Determine the [x, y] coordinate at the center of the cell enclosing the given text.  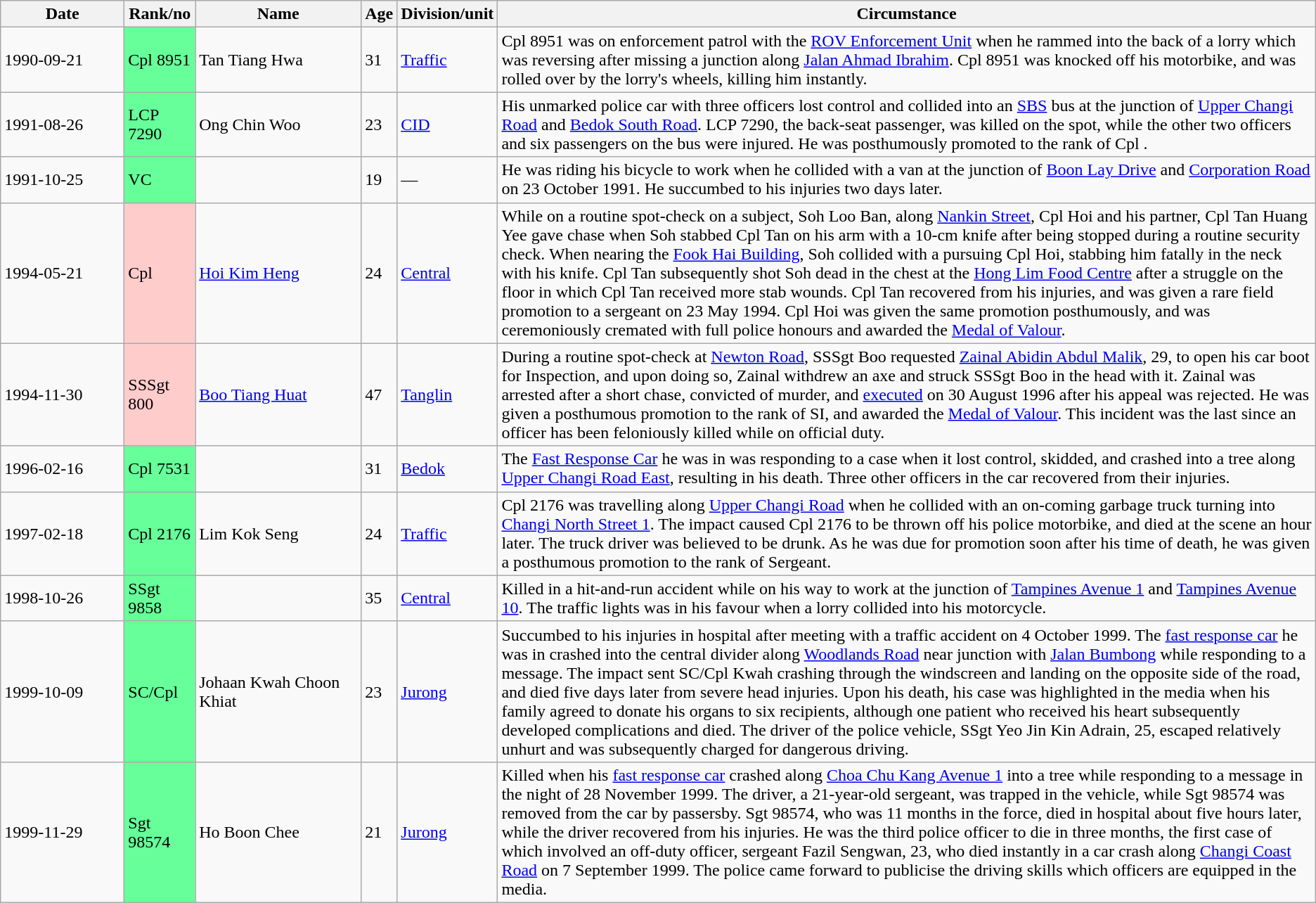
Boo Tiang Huat [278, 395]
Hoi Kim Heng [278, 273]
19 [380, 180]
47 [380, 395]
Circumstance [907, 14]
CID [447, 124]
1991-10-25 [63, 180]
Cpl 2176 [160, 533]
Name [278, 14]
Bedok [447, 468]
Lim Kok Seng [278, 533]
Sgt 98574 [160, 832]
— [447, 180]
Tan Tiang Hwa [278, 60]
Cpl 8951 [160, 60]
LCP 7290 [160, 124]
Tanglin [447, 395]
SSSgt 800 [160, 395]
1999-11-29 [63, 832]
Johaan Kwah Choon Khiat [278, 691]
Division/unit [447, 14]
1998-10-26 [63, 598]
1997-02-18 [63, 533]
Date [63, 14]
1994-11-30 [63, 395]
VC [160, 180]
SSgt 9858 [160, 598]
1996-02-16 [63, 468]
Ho Boon Chee [278, 832]
35 [380, 598]
21 [380, 832]
1990-09-21 [63, 60]
1999-10-09 [63, 691]
1994-05-21 [63, 273]
Ong Chin Woo [278, 124]
Rank/no [160, 14]
Cpl [160, 273]
Age [380, 14]
1991-08-26 [63, 124]
SC/Cpl [160, 691]
Cpl 7531 [160, 468]
